Locate the cell with the specified text and output its (x, y) center coordinate. 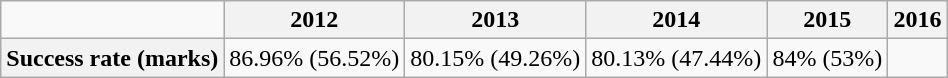
84% (53%) (828, 58)
86.96% (56.52%) (314, 58)
80.13% (47.44%) (676, 58)
2014 (676, 20)
2012 (314, 20)
2016 (918, 20)
Success rate (marks) (112, 58)
2013 (496, 20)
80.15% (49.26%) (496, 58)
2015 (828, 20)
